Provide the (X, Y) coordinate of the cell's center where the given text is located.  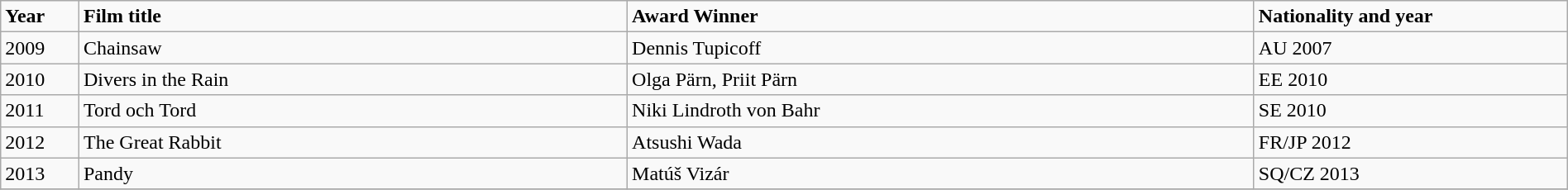
Chainsaw (352, 48)
FR/JP 2012 (1411, 142)
The Great Rabbit (352, 142)
Award Winner (941, 17)
2011 (40, 111)
Divers in the Rain (352, 79)
2010 (40, 79)
Dennis Tupicoff (941, 48)
SQ/CZ 2013 (1411, 173)
2009 (40, 48)
Matúš Vizár (941, 173)
Atsushi Wada (941, 142)
SE 2010 (1411, 111)
Niki Lindroth von Bahr (941, 111)
Tord och Tord (352, 111)
EE 2010 (1411, 79)
AU 2007 (1411, 48)
Nationality and year (1411, 17)
Olga Pärn, Priit Pärn (941, 79)
2013 (40, 173)
Pandy (352, 173)
Film title (352, 17)
2012 (40, 142)
Year (40, 17)
